Pinpoint the cell where the given text exists, returning its (x, y) midpoint coordinate. 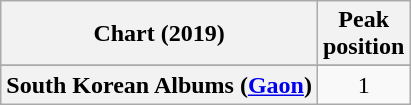
1 (363, 85)
Chart (2019) (160, 34)
South Korean Albums (Gaon) (160, 85)
Peakposition (363, 34)
